Detect which cell encompasses the target text, then output its (X, Y) center coordinate. 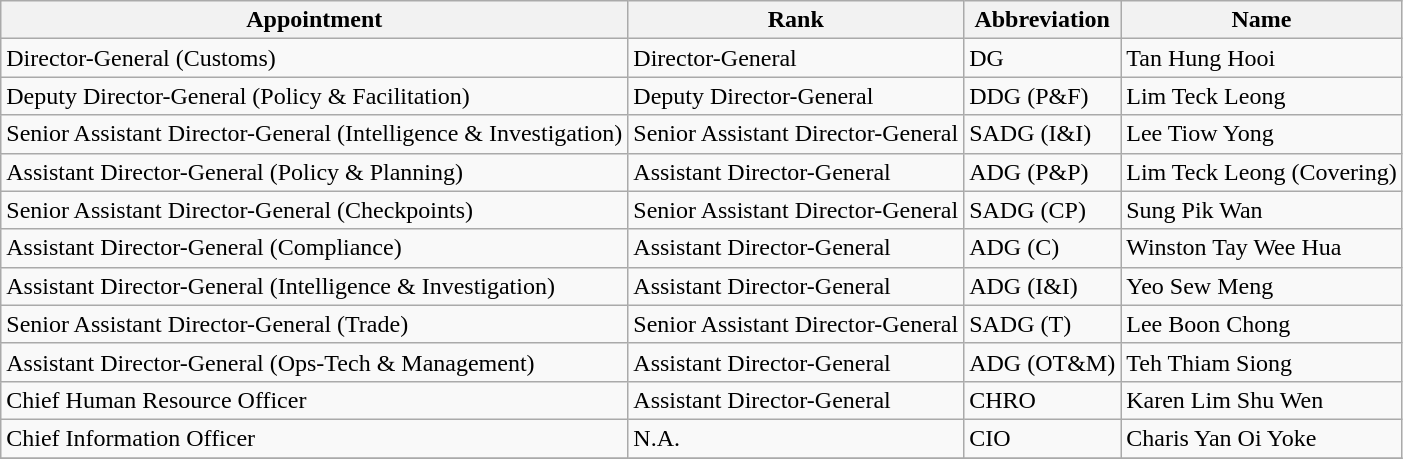
Director-General (Customs) (314, 58)
Lee Boon Chong (1262, 324)
ADG (C) (1042, 248)
Director-General (796, 58)
Assistant Director-General (Compliance) (314, 248)
Chief Information Officer (314, 438)
ADG (I&I) (1042, 286)
Deputy Director-General (796, 96)
SADG (CP) (1042, 210)
Winston Tay Wee Hua (1262, 248)
Senior Assistant Director-General (Checkpoints) (314, 210)
Karen Lim Shu Wen (1262, 400)
DDG (P&F) (1042, 96)
Sung Pik Wan (1262, 210)
SADG (T) (1042, 324)
Deputy Director-General (Policy & Facilitation) (314, 96)
Appointment (314, 20)
ADG (OT&M) (1042, 362)
CHRO (1042, 400)
Assistant Director-General (Intelligence & Investigation) (314, 286)
Assistant Director-General (Policy & Planning) (314, 172)
Yeo Sew Meng (1262, 286)
Senior Assistant Director-General (Trade) (314, 324)
ADG (P&P) (1042, 172)
SADG (I&I) (1042, 134)
Name (1262, 20)
CIO (1042, 438)
Abbreviation (1042, 20)
Tan Hung Hooi (1262, 58)
DG (1042, 58)
Lee Tiow Yong (1262, 134)
Charis Yan Oi Yoke (1262, 438)
Chief Human Resource Officer (314, 400)
Teh Thiam Siong (1262, 362)
Lim Teck Leong (1262, 96)
N.A. (796, 438)
Rank (796, 20)
Senior Assistant Director-General (Intelligence & Investigation) (314, 134)
Lim Teck Leong (Covering) (1262, 172)
Assistant Director-General (Ops-Tech & Management) (314, 362)
